Scan for the cell matching the given text and deliver its [x, y] coordinate at center. 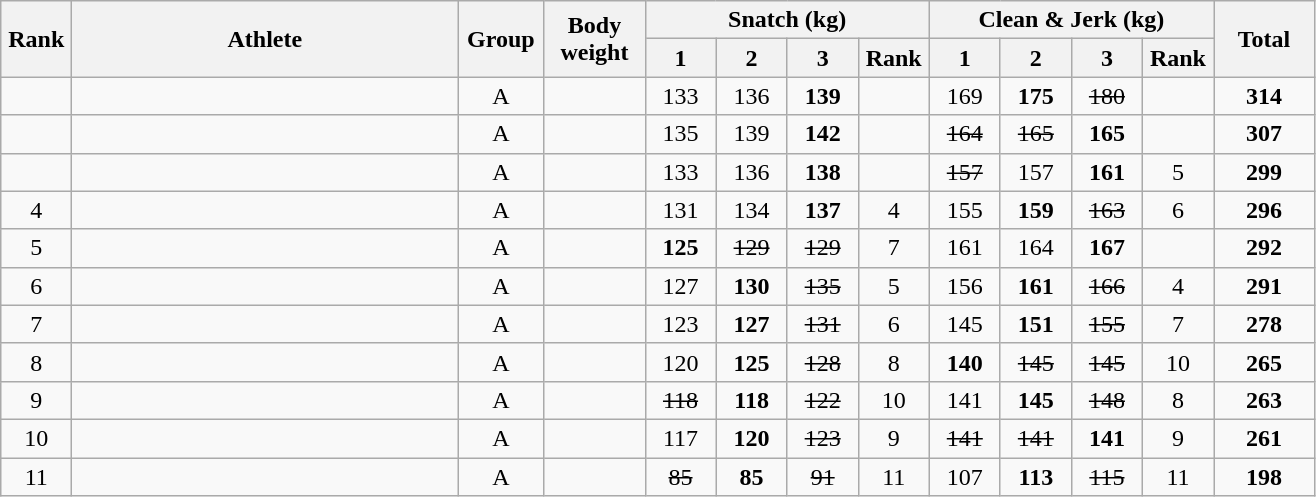
148 [1106, 400]
107 [964, 477]
115 [1106, 477]
198 [1264, 477]
159 [1036, 210]
278 [1264, 324]
130 [752, 286]
Snatch (kg) [787, 20]
91 [822, 477]
265 [1264, 362]
292 [1264, 248]
180 [1106, 96]
117 [680, 438]
128 [822, 362]
299 [1264, 172]
307 [1264, 134]
296 [1264, 210]
175 [1036, 96]
138 [822, 172]
167 [1106, 248]
169 [964, 96]
137 [822, 210]
Clean & Jerk (kg) [1071, 20]
Athlete [265, 39]
314 [1264, 96]
122 [822, 400]
142 [822, 134]
261 [1264, 438]
156 [964, 286]
140 [964, 362]
263 [1264, 400]
113 [1036, 477]
151 [1036, 324]
291 [1264, 286]
163 [1106, 210]
Group [501, 39]
Body weight [594, 39]
134 [752, 210]
166 [1106, 286]
Total [1264, 39]
